Find where the given text appears and provide that cell's center as [X, Y] coordinate. 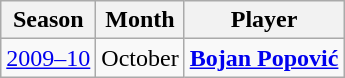
Bojan Popović [264, 58]
Season [48, 20]
Month [140, 20]
2009–10 [48, 58]
Player [264, 20]
October [140, 58]
